Detect which cell encompasses the target text, then output its [x, y] center coordinate. 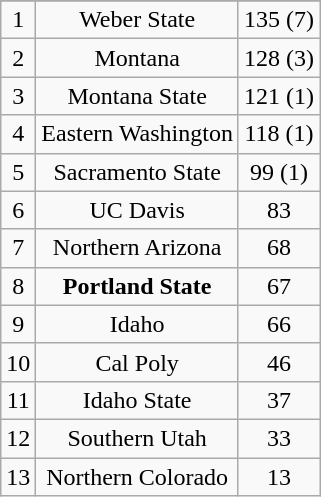
135 (7) [278, 20]
UC Davis [138, 210]
7 [18, 248]
118 (1) [278, 134]
46 [278, 362]
Eastern Washington [138, 134]
121 (1) [278, 96]
Sacramento State [138, 172]
Portland State [138, 286]
1 [18, 20]
12 [18, 438]
Idaho [138, 324]
3 [18, 96]
128 (3) [278, 58]
33 [278, 438]
Northern Colorado [138, 477]
Montana State [138, 96]
2 [18, 58]
99 (1) [278, 172]
66 [278, 324]
Montana [138, 58]
67 [278, 286]
10 [18, 362]
5 [18, 172]
11 [18, 400]
Southern Utah [138, 438]
83 [278, 210]
Weber State [138, 20]
Northern Arizona [138, 248]
Idaho State [138, 400]
6 [18, 210]
68 [278, 248]
4 [18, 134]
9 [18, 324]
Cal Poly [138, 362]
8 [18, 286]
37 [278, 400]
